Extract the (x, y) coordinate from the center of the cell holding the provided text.  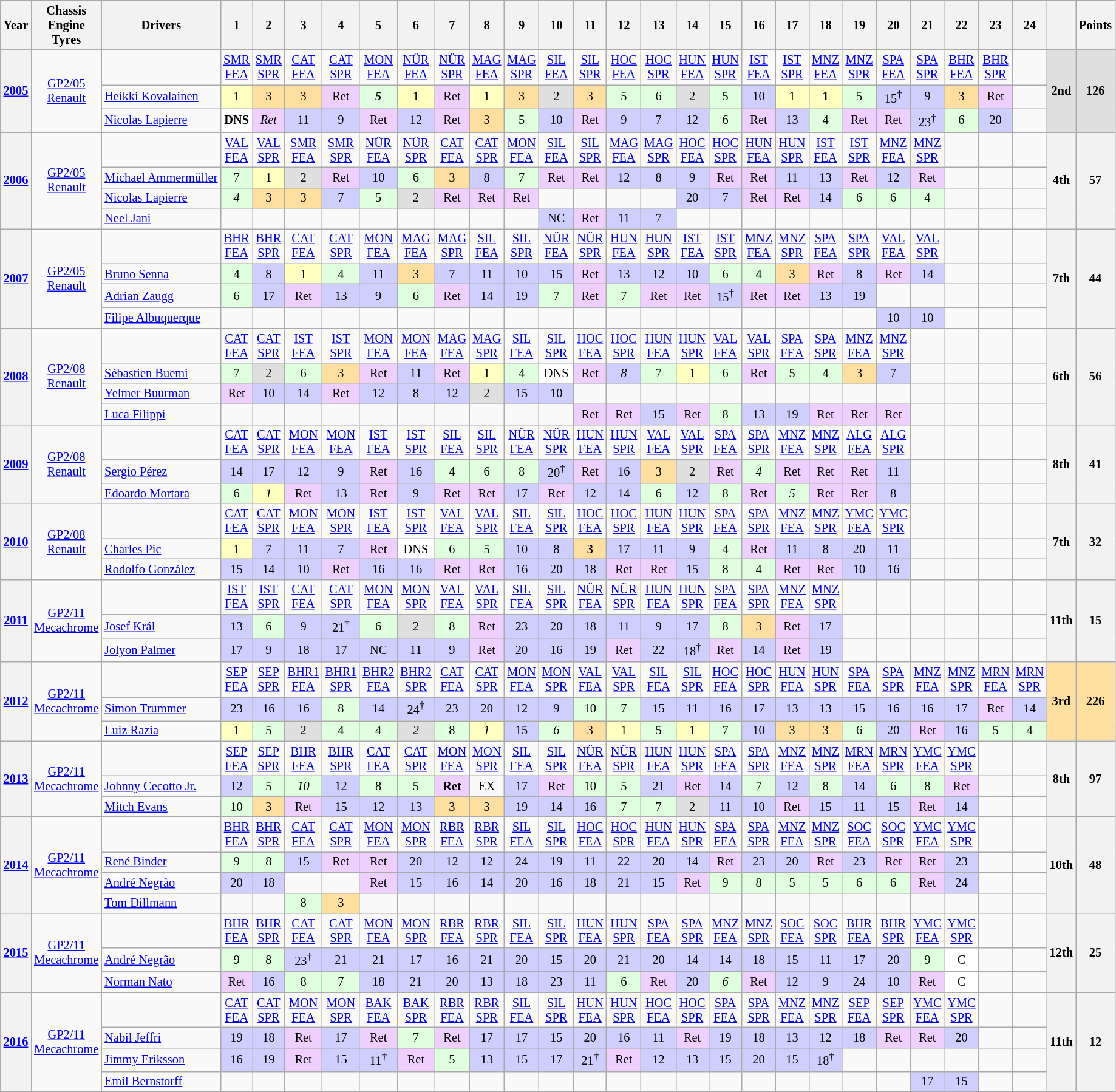
Edoardo Mortara (161, 493)
BHR1SPR (341, 680)
René Binder (161, 862)
Luca Filippi (161, 414)
97 (1095, 779)
BHR1FEA (304, 680)
10th (1061, 865)
Year (16, 25)
57 (1095, 181)
6th (1061, 377)
Johnny Cecotto Jr. (161, 786)
11† (378, 1059)
Rodolfo González (161, 569)
Bruno Senna (161, 274)
2006 (16, 181)
Tom Dillmann (161, 903)
Norman Nato (161, 982)
ChassisEngineTyres (66, 25)
41 (1095, 464)
2005 (16, 91)
2nd (1061, 91)
Michael Ammermüller (161, 177)
226 (1095, 701)
2011 (16, 621)
Charles Pic (161, 549)
ALGSPR (893, 442)
Sergio Pérez (161, 471)
2007 (16, 278)
126 (1095, 91)
Mitch Evans (161, 807)
BAKFEA (378, 1010)
EX (487, 786)
2010 (16, 542)
2009 (16, 464)
Jolyon Palmer (161, 650)
2013 (16, 779)
2008 (16, 377)
44 (1095, 278)
2012 (16, 701)
BHR2FEA (378, 680)
2015 (16, 952)
24† (416, 708)
Drivers (161, 25)
Heikki Kovalainen (161, 97)
2014 (16, 865)
2016 (16, 1042)
Simon Trummer (161, 708)
Nabil Jeffri (161, 1037)
Josef Král (161, 627)
25 (1095, 952)
BAKSPR (416, 1010)
4th (1061, 181)
Neel Jani (161, 219)
Jimmy Eriksson (161, 1059)
56 (1095, 377)
Filipe Albuquerque (161, 318)
12th (1061, 952)
ALGFEA (859, 442)
3rd (1061, 701)
Points (1095, 25)
Adrian Zaugg (161, 296)
BHR2SPR (416, 680)
48 (1095, 865)
32 (1095, 542)
Yelmer Buurman (161, 394)
20† (556, 471)
Luiz Razia (161, 731)
Emil Bernstorff (161, 1082)
Sébastien Buemi (161, 374)
